Pinpoint the cell where the given text exists, returning its (x, y) midpoint coordinate. 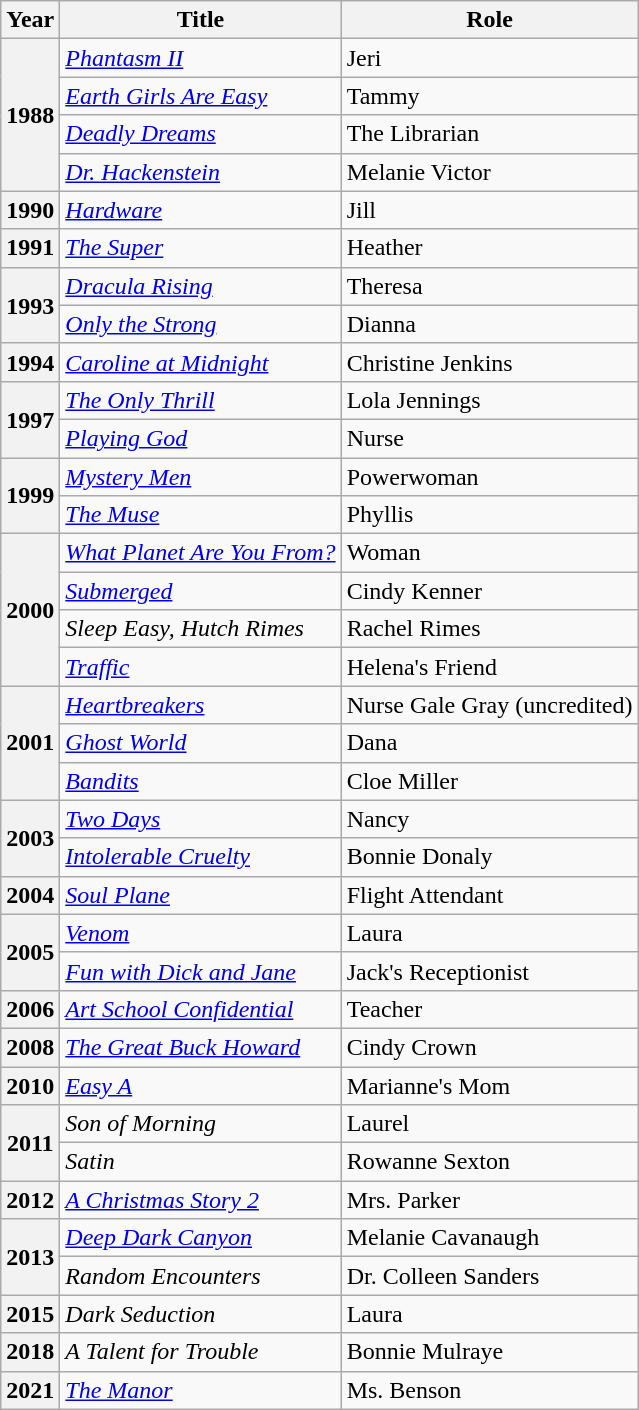
2012 (30, 1200)
Soul Plane (200, 895)
Cindy Kenner (490, 591)
2006 (30, 1009)
1990 (30, 210)
Christine Jenkins (490, 362)
Phyllis (490, 515)
Dana (490, 743)
Year (30, 20)
Venom (200, 933)
1988 (30, 115)
The Only Thrill (200, 400)
Nancy (490, 819)
Jeri (490, 58)
Theresa (490, 286)
Dracula Rising (200, 286)
Dark Seduction (200, 1314)
Cindy Crown (490, 1047)
Random Encounters (200, 1276)
2008 (30, 1047)
Flight Attendant (490, 895)
Deep Dark Canyon (200, 1238)
2003 (30, 838)
2005 (30, 952)
1993 (30, 305)
Melanie Victor (490, 172)
Lola Jennings (490, 400)
Teacher (490, 1009)
1999 (30, 496)
Intolerable Cruelty (200, 857)
1994 (30, 362)
Jack's Receptionist (490, 971)
Caroline at Midnight (200, 362)
2013 (30, 1257)
Submerged (200, 591)
2001 (30, 743)
What Planet Are You From? (200, 553)
Rowanne Sexton (490, 1162)
Son of Morning (200, 1124)
The Muse (200, 515)
Nurse Gale Gray (uncredited) (490, 705)
Satin (200, 1162)
Two Days (200, 819)
Role (490, 20)
Jill (490, 210)
Title (200, 20)
Marianne's Mom (490, 1085)
Phantasm II (200, 58)
Dr. Colleen Sanders (490, 1276)
Only the Strong (200, 324)
2021 (30, 1390)
Bonnie Mulraye (490, 1352)
Bonnie Donaly (490, 857)
The Super (200, 248)
Nurse (490, 438)
Earth Girls Are Easy (200, 96)
Heartbreakers (200, 705)
2018 (30, 1352)
Heather (490, 248)
Easy A (200, 1085)
Dianna (490, 324)
Cloe Miller (490, 781)
Ghost World (200, 743)
Deadly Dreams (200, 134)
Tammy (490, 96)
2011 (30, 1143)
Laurel (490, 1124)
Melanie Cavanaugh (490, 1238)
A Christmas Story 2 (200, 1200)
The Manor (200, 1390)
Mystery Men (200, 477)
1991 (30, 248)
Hardware (200, 210)
Powerwoman (490, 477)
2004 (30, 895)
2000 (30, 610)
Ms. Benson (490, 1390)
2015 (30, 1314)
1997 (30, 419)
Woman (490, 553)
The Great Buck Howard (200, 1047)
Playing God (200, 438)
Rachel Rimes (490, 629)
Bandits (200, 781)
Traffic (200, 667)
Art School Confidential (200, 1009)
Fun with Dick and Jane (200, 971)
A Talent for Trouble (200, 1352)
The Librarian (490, 134)
Sleep Easy, Hutch Rimes (200, 629)
Mrs. Parker (490, 1200)
Dr. Hackenstein (200, 172)
2010 (30, 1085)
Helena's Friend (490, 667)
